Scan for the cell matching the given text and deliver its (x, y) coordinate at center. 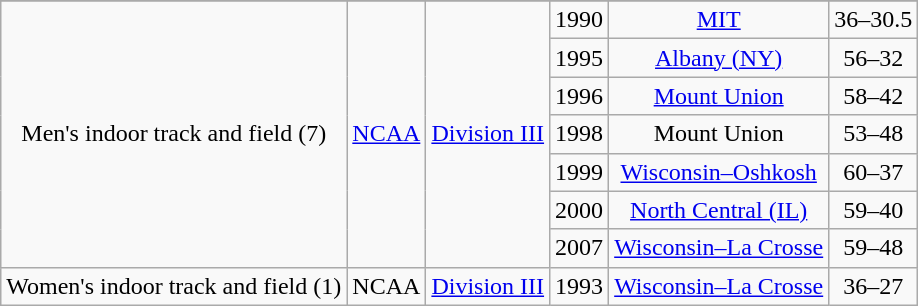
North Central (IL) (719, 210)
1995 (580, 58)
Men's indoor track and field (7) (174, 134)
1990 (580, 20)
56–32 (874, 58)
58–42 (874, 96)
Albany (NY) (719, 58)
36–30.5 (874, 20)
1993 (580, 286)
59–48 (874, 248)
1996 (580, 96)
2007 (580, 248)
1999 (580, 172)
60–37 (874, 172)
MIT (719, 20)
1998 (580, 134)
2000 (580, 210)
Women's indoor track and field (1) (174, 286)
Wisconsin–Oshkosh (719, 172)
53–48 (874, 134)
36–27 (874, 286)
59–40 (874, 210)
